Extract the [x, y] coordinate from the center of the cell holding the provided text.  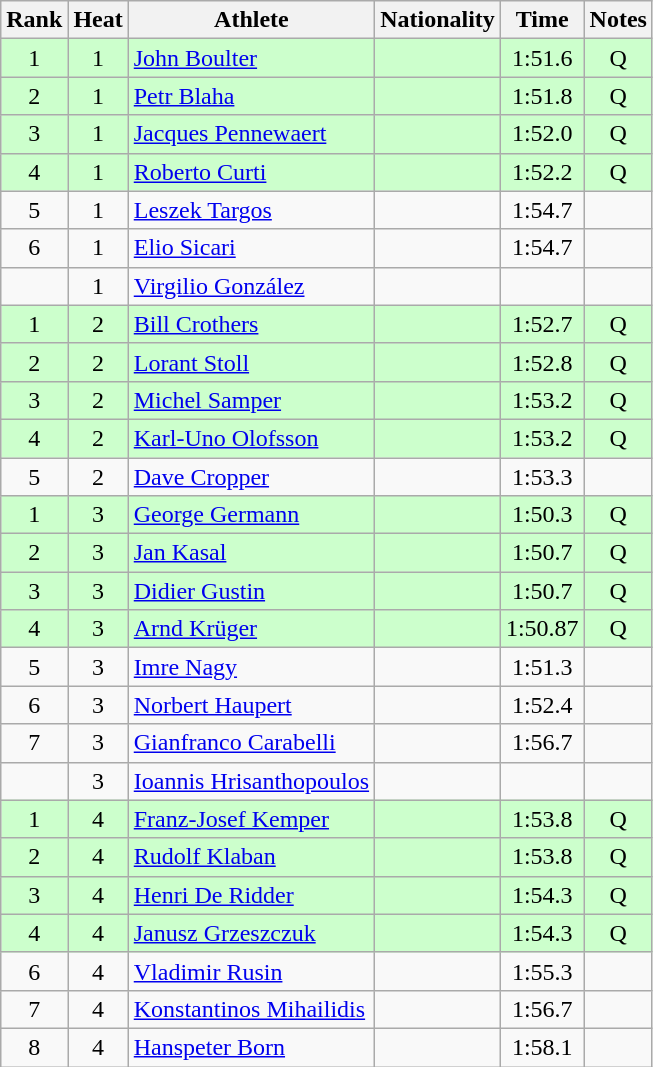
Virgilio González [251, 286]
George Germann [251, 515]
1:52.7 [542, 324]
1:53.3 [542, 477]
Vladimir Rusin [251, 971]
Norbert Haupert [251, 705]
Elio Sicari [251, 248]
Arnd Krüger [251, 629]
Hanspeter Born [251, 1047]
Ioannis Hrisanthopoulos [251, 781]
Janusz Grzeszczuk [251, 933]
1:51.6 [542, 58]
Imre Nagy [251, 667]
Didier Gustin [251, 591]
1:52.4 [542, 705]
Notes [618, 20]
Michel Samper [251, 400]
Henri De Ridder [251, 895]
Petr Blaha [251, 96]
Jan Kasal [251, 553]
1:51.3 [542, 667]
Rank [34, 20]
John Boulter [251, 58]
Dave Cropper [251, 477]
Heat [98, 20]
Konstantinos Mihailidis [251, 1009]
Leszek Targos [251, 210]
1:52.0 [542, 134]
Karl-Uno Olofsson [251, 438]
Rudolf Klaban [251, 857]
1:50.3 [542, 515]
1:52.8 [542, 362]
Time [542, 20]
Lorant Stoll [251, 362]
1:51.8 [542, 96]
1:55.3 [542, 971]
Jacques Pennewaert [251, 134]
1:52.2 [542, 172]
Bill Crothers [251, 324]
Athlete [251, 20]
Roberto Curti [251, 172]
Nationality [438, 20]
1:50.87 [542, 629]
1:58.1 [542, 1047]
Franz-Josef Kemper [251, 819]
Gianfranco Carabelli [251, 743]
8 [34, 1047]
